Return the (X, Y) coordinate for the center point of the cell that contains the specified text.  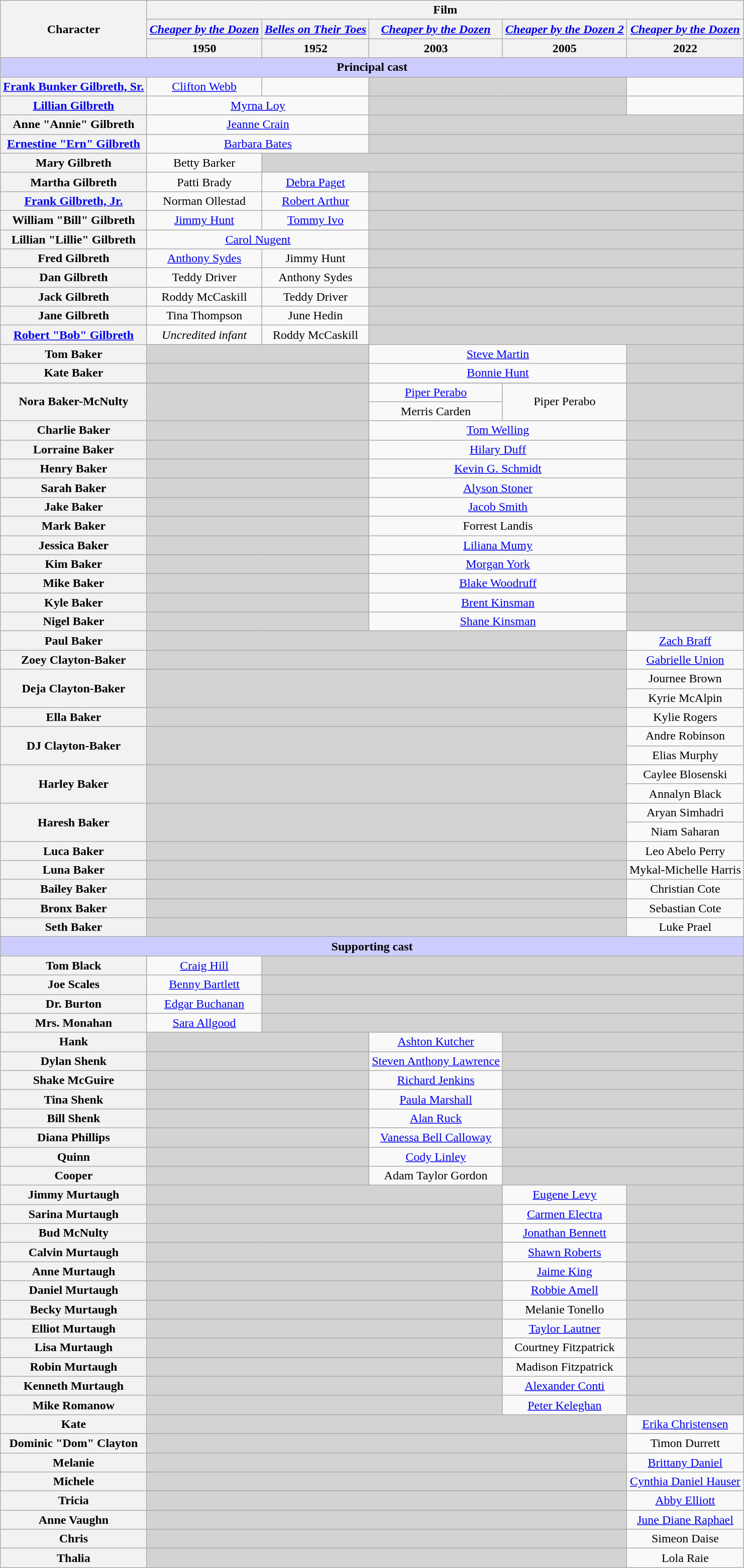
Jaime King (565, 1271)
Christian Cote (685, 889)
Journee Brown (685, 679)
2005 (565, 48)
Gabrielle Union (685, 660)
Jane Gilbreth (73, 316)
Carol Nugent (258, 239)
Bud McNulty (73, 1233)
Tina Shenk (73, 1099)
Erika Christensen (685, 1424)
Film (445, 10)
Sebastian Cote (685, 908)
Zoey Clayton-Baker (73, 660)
Thalia (73, 1558)
Sarah Baker (73, 488)
Norman Ollestad (204, 201)
Barbara Bates (258, 144)
Abby Elliott (685, 1501)
1952 (315, 48)
1950 (204, 48)
Blake Woodruff (498, 583)
Jonathan Bennett (565, 1233)
Cheaper by the Dozen 2 (565, 29)
Fred Gilbreth (73, 259)
Dylan Shenk (73, 1061)
Aryan Simhadri (685, 812)
Harley Baker (73, 784)
Jimmy Murtaugh (73, 1195)
Tommy Ivo (315, 220)
Hilary Duff (498, 449)
Melanie (73, 1463)
Liliana Mumy (498, 545)
Benny Bartlett (204, 985)
Tom Baker (73, 354)
Kevin G. Schmidt (498, 468)
Bailey Baker (73, 889)
Michele (73, 1482)
Ernestine "Ern" Gilbreth (73, 144)
Jacob Smith (498, 507)
Nigel Baker (73, 622)
Clifton Webb (204, 86)
Mykal-Michelle Harris (685, 870)
Myrna Loy (258, 105)
Jessica Baker (73, 545)
Robbie Amell (565, 1290)
Carmen Electra (565, 1214)
Kyrie McAlpin (685, 698)
Zach Braff (685, 641)
Niam Saharan (685, 831)
Caylee Blosenski (685, 774)
Mary Gilbreth (73, 163)
Debra Paget (315, 182)
Lillian Gilbreth (73, 105)
Alexander Conti (565, 1386)
Alyson Stoner (498, 488)
Betty Barker (204, 163)
Mike Romanow (73, 1405)
Sara Allgood (204, 1023)
Elliot Murtaugh (73, 1329)
Simeon Daise (685, 1539)
Diana Phillips (73, 1137)
William "Bill" Gilbreth (73, 220)
Cynthia Daniel Hauser (685, 1482)
Ella Baker (73, 717)
Character (73, 29)
Lisa Murtaugh (73, 1348)
Shane Kinsman (498, 622)
Cooper (73, 1176)
Bonnie Hunt (498, 373)
Daniel Murtaugh (73, 1290)
Robert Arthur (315, 201)
Taylor Lautner (565, 1329)
Charlie Baker (73, 430)
Quinn (73, 1156)
Principal cast (372, 67)
Anne Murtaugh (73, 1271)
Calvin Murtaugh (73, 1252)
Belles on Their Toes (315, 29)
Mark Baker (73, 526)
DJ Clayton-Baker (73, 746)
Cody Linley (436, 1156)
Supporting cast (372, 946)
Courtney Fitzpatrick (565, 1348)
Mrs. Monahan (73, 1023)
Haresh Baker (73, 822)
Lillian "Lillie" Gilbreth (73, 239)
Kate Baker (73, 373)
Ashton Kutcher (436, 1042)
Shawn Roberts (565, 1252)
Patti Brady (204, 182)
Dan Gilbreth (73, 278)
Leo Abelo Perry (685, 851)
Peter Keleghan (565, 1405)
Kyle Baker (73, 602)
Brent Kinsman (498, 602)
Henry Baker (73, 468)
Anne "Annie" Gilbreth (73, 125)
Tom Black (73, 966)
Jeanne Crain (258, 125)
Dominic "Dom" Clayton (73, 1443)
Tricia (73, 1501)
Lorraine Baker (73, 449)
Luke Prael (685, 927)
Forrest Landis (498, 526)
Joe Scales (73, 985)
Sarina Murtaugh (73, 1214)
Paula Marshall (436, 1099)
Becky Murtaugh (73, 1309)
Melanie Tonello (565, 1309)
Frank Bunker Gilbreth, Sr. (73, 86)
Jake Baker (73, 507)
Bill Shenk (73, 1118)
Kenneth Murtaugh (73, 1386)
June Hedin (315, 316)
Steven Anthony Lawrence (436, 1061)
Martha Gilbreth (73, 182)
Uncredited infant (204, 335)
Deja Clayton-Baker (73, 688)
Craig Hill (204, 966)
Dr. Burton (73, 1004)
Annalyn Black (685, 793)
Alan Ruck (436, 1118)
Lola Raie (685, 1558)
Adam Taylor Gordon (436, 1176)
Frank Gilbreth, Jr. (73, 201)
Hank (73, 1042)
Luca Baker (73, 851)
Steve Martin (498, 354)
2022 (685, 48)
Seth Baker (73, 927)
Luna Baker (73, 870)
Kate (73, 1424)
Paul Baker (73, 641)
Merris Carden (436, 411)
June Diane Raphael (685, 1520)
Chris (73, 1539)
Elias Murphy (685, 755)
Bronx Baker (73, 908)
Vanessa Bell Calloway (436, 1137)
Richard Jenkins (436, 1080)
Brittany Daniel (685, 1463)
Robin Murtaugh (73, 1367)
Shake McGuire (73, 1080)
Madison Fitzpatrick (565, 1367)
Robert "Bob" Gilbreth (73, 335)
2003 (436, 48)
Timon Durrett (685, 1443)
Mike Baker (73, 583)
Kim Baker (73, 564)
Andre Robinson (685, 736)
Anne Vaughn (73, 1520)
Edgar Buchanan (204, 1004)
Kylie Rogers (685, 717)
Nora Baker-McNulty (73, 402)
Tom Welling (498, 430)
Eugene Levy (565, 1195)
Tina Thompson (204, 316)
Morgan York (498, 564)
Jack Gilbreth (73, 297)
